Identify which cell holds the provided text, then report its [X, Y] central coordinate. 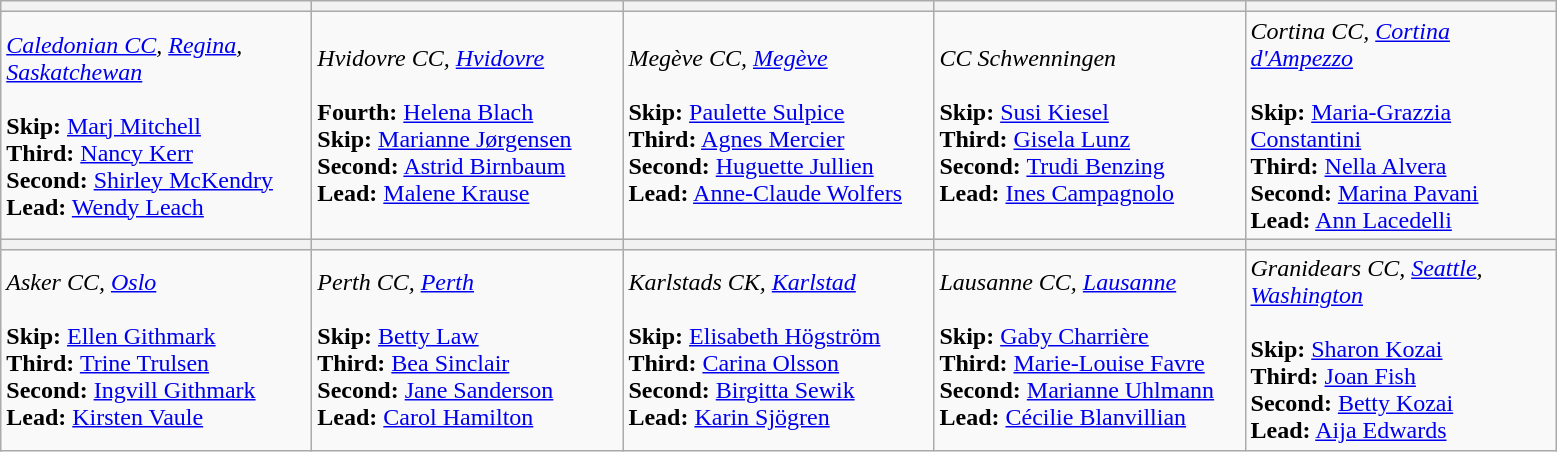
CC SchwenningenSkip: Susi Kiesel Third: Gisela Lunz Second: Trudi Benzing Lead: Ines Campagnolo [1090, 126]
Asker CC, OsloSkip: Ellen Githmark Third: Trine Trulsen Second: Ingvill Githmark Lead: Kirsten Vaule [156, 350]
Karlstads CK, KarlstadSkip: Elisabeth Högström Third: Carina Olsson Second: Birgitta Sewik Lead: Karin Sjögren [778, 350]
Cortina CC, Cortina d'AmpezzoSkip: Maria-Grazzia Constantini Third: Nella Alvera Second: Marina Pavani Lead: Ann Lacedelli [1400, 126]
Megève CC, MegèveSkip: Paulette Sulpice Third: Agnes Mercier Second: Huguette Jullien Lead: Anne-Claude Wolfers [778, 126]
Hvidovre CC, HvidovreFourth: Helena Blach Skip: Marianne Jørgensen Second: Astrid Birnbaum Lead: Malene Krause [468, 126]
Perth CC, PerthSkip: Betty Law Third: Bea Sinclair Second: Jane Sanderson Lead: Carol Hamilton [468, 350]
Caledonian CC, Regina, SaskatchewanSkip: Marj Mitchell Third: Nancy Kerr Second: Shirley McKendry Lead: Wendy Leach [156, 126]
Lausanne CC, LausanneSkip: Gaby Charrière Third: Marie-Louise Favre Second: Marianne Uhlmann Lead: Cécilie Blanvillian [1090, 350]
Granidears CC, Seattle, WashingtonSkip: Sharon Kozai Third: Joan Fish Second: Betty Kozai Lead: Aija Edwards [1400, 350]
